Capture the cell that displays the provided text and extract its (x, y) central coordinate. 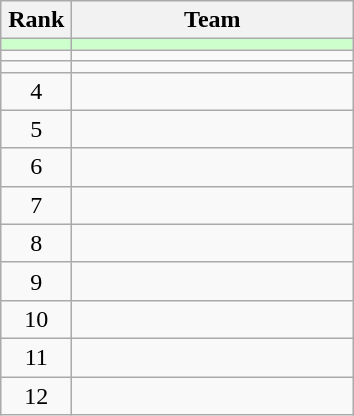
8 (36, 243)
5 (36, 129)
Rank (36, 20)
Team (212, 20)
6 (36, 167)
9 (36, 281)
12 (36, 395)
4 (36, 91)
11 (36, 357)
10 (36, 319)
7 (36, 205)
